Provide the (X, Y) coordinate of the cell's center where the given text is located.  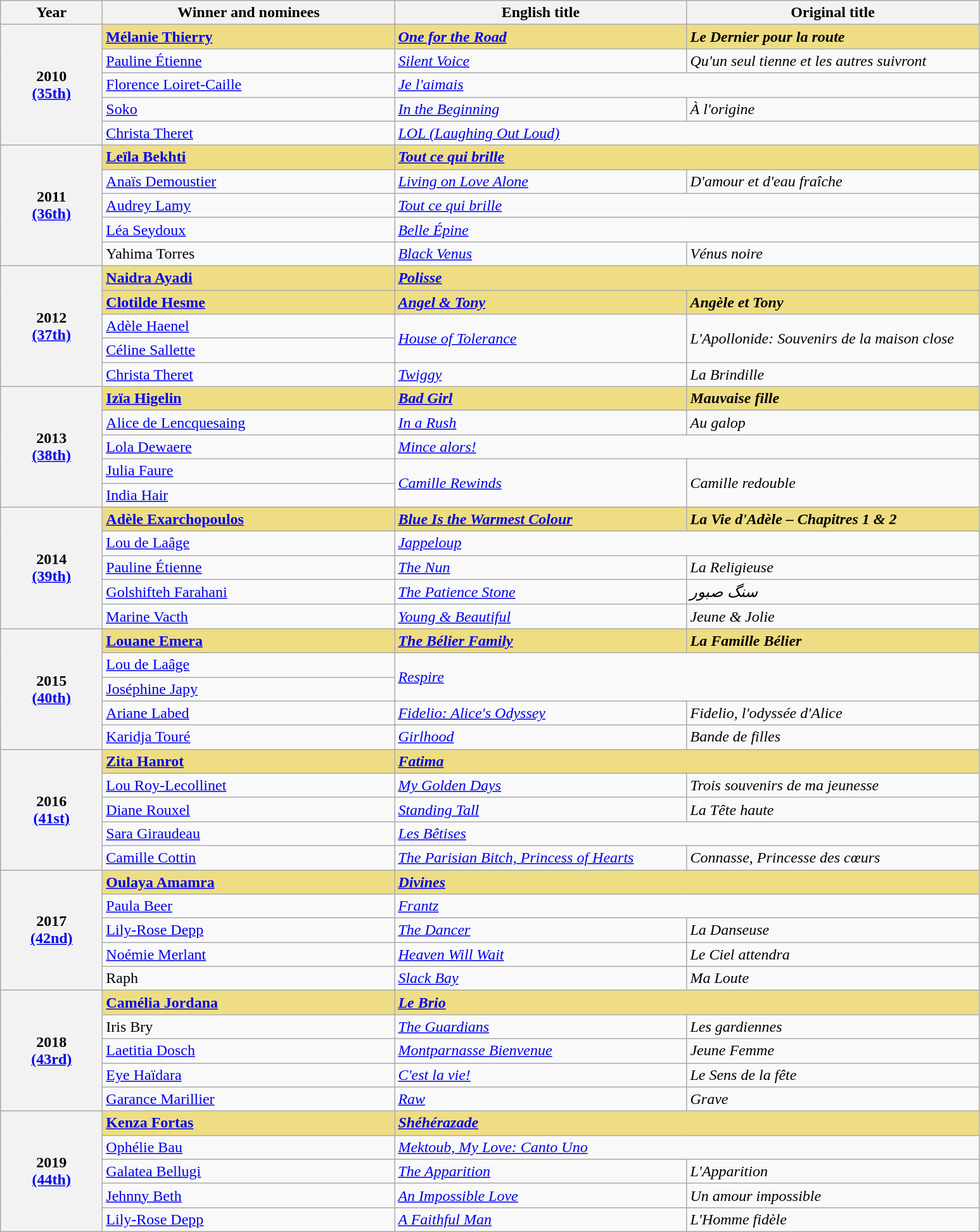
Louane Emera (248, 641)
Bande de filles (832, 737)
The Dancer (541, 930)
The Bélier Family (541, 641)
L'Apparition (832, 1171)
Adèle Exarchopoulos (248, 519)
Blue Is the Warmest Colour (541, 519)
Yahima Torres (248, 253)
Izïa Higelin (248, 399)
Le Brio (687, 1003)
Léa Seydoux (248, 229)
Laetitia Dosch (248, 1051)
Connasse, Princesse des cœurs (832, 857)
Mince alors! (687, 447)
Un amour impossible (832, 1195)
Camille Rewinds (541, 483)
LOL (Laughing Out Loud) (687, 133)
سنگ صبور (832, 592)
Jeune & Jolie (832, 617)
Karidja Touré (248, 737)
The Apparition (541, 1171)
One for the Road (541, 37)
Trois souvenirs de ma jeunesse (832, 785)
House of Tolerance (541, 338)
Céline Sallette (248, 350)
The Parisian Bitch, Princess of Hearts (541, 857)
Young & Beautiful (541, 617)
2016(41st) (52, 809)
In a Rush (541, 423)
Julia Faure (248, 471)
Marine Vacth (248, 617)
Ma Loute (832, 979)
Le Ciel attendra (832, 954)
Fidelio, l'odyssée d'Alice (832, 713)
2010(35th) (52, 85)
2019(44th) (52, 1171)
2012(37th) (52, 326)
English title (541, 13)
Jeune Femme (832, 1051)
Garance Marillier (248, 1099)
Galatea Bellugi (248, 1171)
Kenza Fortas (248, 1123)
2014(39th) (52, 568)
Camille redouble (832, 483)
Slack Bay (541, 979)
Vénus noire (832, 253)
Paula Beer (248, 906)
Ariane Labed (248, 713)
Bad Girl (541, 399)
Mauvaise fille (832, 399)
Jehnny Beth (248, 1195)
Sara Giraudeau (248, 833)
2017(42nd) (52, 930)
Lou Roy-Lecollinet (248, 785)
Oulaya Amamra (248, 882)
2013(38th) (52, 447)
Fidelio: Alice's Odyssey (541, 713)
Camille Cottin (248, 857)
Les gardiennes (832, 1027)
Twiggy (541, 375)
L'Apollonide: Souvenirs de la maison close (832, 338)
Eye Haïdara (248, 1075)
Noémie Merlant (248, 954)
Diane Rouxel (248, 809)
Belle Épine (687, 229)
Clotilde Hesme (248, 302)
Frantz (687, 906)
Leïla Bekhti (248, 157)
Lola Dewaere (248, 447)
Respire (687, 677)
Winner and nominees (248, 13)
The Patience Stone (541, 592)
Silent Voice (541, 61)
Zita Hanrot (248, 761)
Shéhérazade (687, 1123)
La Famille Bélier (832, 641)
Heaven Will Wait (541, 954)
Adèle Haenel (248, 326)
Je l'aimais (687, 85)
An Impossible Love (541, 1195)
The Guardians (541, 1027)
Standing Tall (541, 809)
Angèle et Tony (832, 302)
2011(36th) (52, 205)
India Hair (248, 495)
Les Bêtises (687, 833)
Ophélie Bau (248, 1147)
Iris Bry (248, 1027)
Original title (832, 13)
Black Venus (541, 253)
My Golden Days (541, 785)
Girlhood (541, 737)
La Brindille (832, 375)
À l'origine (832, 109)
Camélia Jordana (248, 1003)
Le Sens de la fête (832, 1075)
Joséphine Japy (248, 689)
Naidra Ayadi (248, 278)
La Vie d'Adèle – Chapitres 1 & 2 (832, 519)
A Faithful Man (541, 1219)
Divines (687, 882)
Alice de Lencquesaing (248, 423)
Year (52, 13)
Angel & Tony (541, 302)
Mektoub, My Love: Canto Uno (687, 1147)
Jappeloup (687, 543)
The Nun (541, 567)
Florence Loiret-Caille (248, 85)
Living on Love Alone (541, 181)
Polisse (687, 278)
Soko (248, 109)
Fatima (687, 761)
2018(43rd) (52, 1051)
Anaïs Demoustier (248, 181)
Raph (248, 979)
D'amour et d'eau fraîche (832, 181)
Raw (541, 1099)
C'est la vie! (541, 1075)
Montparnasse Bienvenue (541, 1051)
Golshifteh Farahani (248, 592)
Audrey Lamy (248, 205)
Qu'un seul tienne et les autres suivront (832, 61)
La Religieuse (832, 567)
Mélanie Thierry (248, 37)
La Tête haute (832, 809)
Au galop (832, 423)
La Danseuse (832, 930)
2015(40th) (52, 689)
Grave (832, 1099)
Le Dernier pour la route (832, 37)
In the Beginning (541, 109)
L'Homme fidèle (832, 1219)
